Provide the [x, y] coordinate of the cell's center where the given text is located.  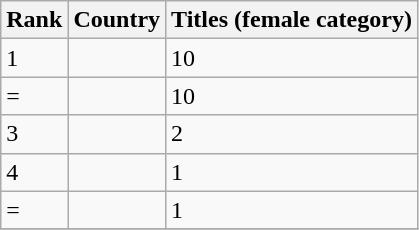
Country [117, 20]
3 [34, 134]
2 [292, 134]
Titles (female category) [292, 20]
4 [34, 172]
Rank [34, 20]
